Return the [X, Y] coordinate for the center point of the cell that contains the specified text.  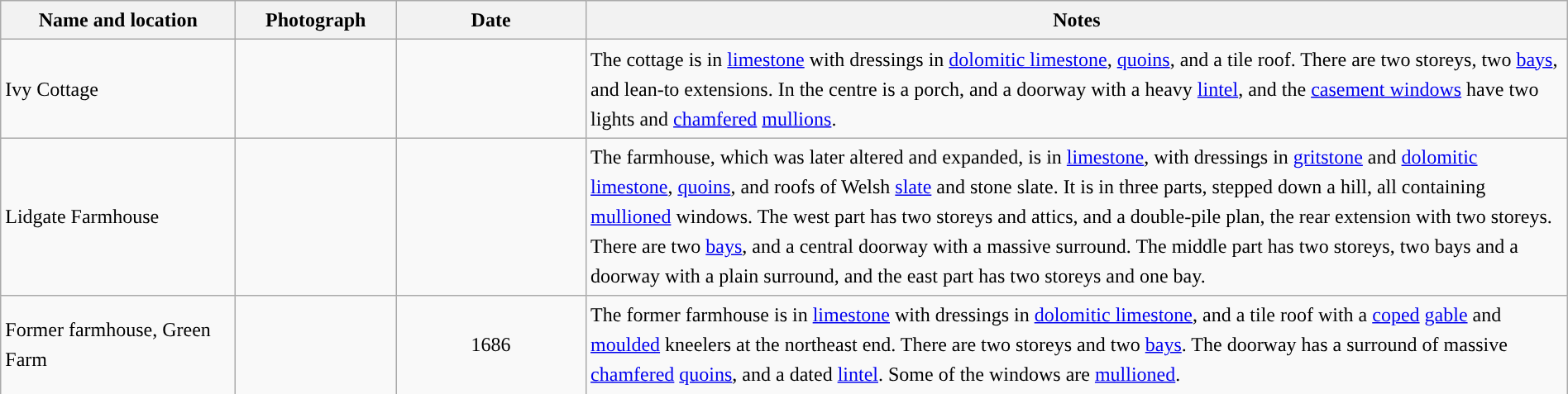
Former farmhouse, Green Farm [118, 345]
Notes [1077, 20]
Date [491, 20]
Ivy Cottage [118, 89]
1686 [491, 345]
Lidgate Farmhouse [118, 216]
Photograph [316, 20]
Name and location [118, 20]
